Capture the cell that displays the provided text and extract its (X, Y) central coordinate. 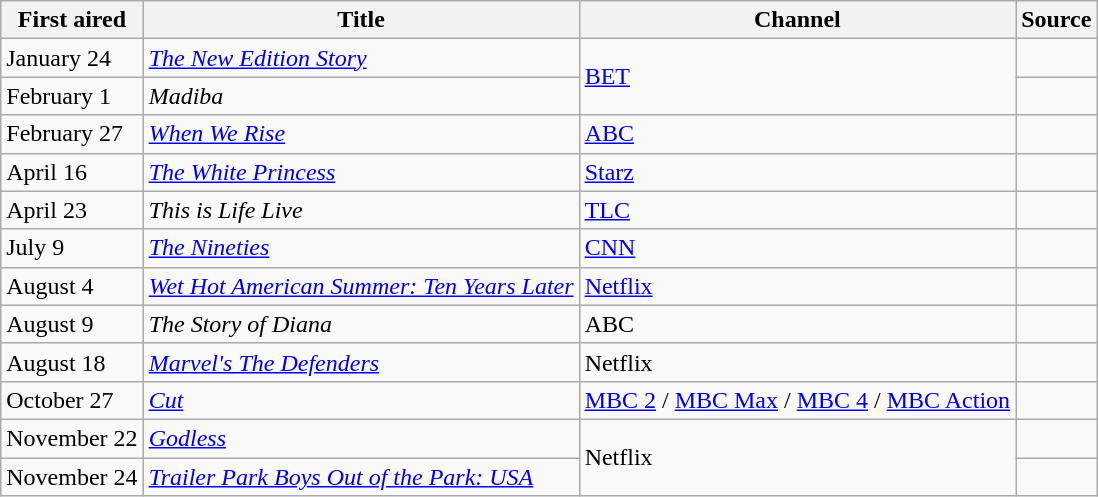
Starz (798, 172)
The Story of Diana (361, 324)
The Nineties (361, 248)
CNN (798, 248)
This is Life Live (361, 210)
August 9 (72, 324)
Godless (361, 438)
Source (1056, 20)
August 18 (72, 362)
The White Princess (361, 172)
Title (361, 20)
February 1 (72, 96)
Channel (798, 20)
TLC (798, 210)
Marvel's The Defenders (361, 362)
BET (798, 77)
November 24 (72, 477)
April 23 (72, 210)
January 24 (72, 58)
MBC 2 / MBC Max / MBC 4 / MBC Action (798, 400)
October 27 (72, 400)
Wet Hot American Summer: Ten Years Later (361, 286)
July 9 (72, 248)
Trailer Park Boys Out of the Park: USA (361, 477)
February 27 (72, 134)
August 4 (72, 286)
First aired (72, 20)
When We Rise (361, 134)
Madiba (361, 96)
April 16 (72, 172)
November 22 (72, 438)
Cut (361, 400)
The New Edition Story (361, 58)
